Detect which cell encompasses the target text, then output its [X, Y] center coordinate. 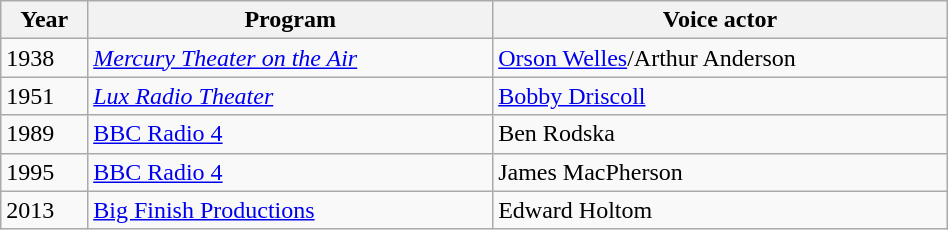
Ben Rodska [720, 134]
Big Finish Productions [290, 210]
Edward Holtom [720, 210]
1989 [44, 134]
Bobby Driscoll [720, 96]
Year [44, 20]
1951 [44, 96]
James MacPherson [720, 172]
Program [290, 20]
1995 [44, 172]
Mercury Theater on the Air [290, 58]
Lux Radio Theater [290, 96]
Voice actor [720, 20]
1938 [44, 58]
Orson Welles/Arthur Anderson [720, 58]
2013 [44, 210]
